Find where the given text appears and provide that cell's center as [x, y] coordinate. 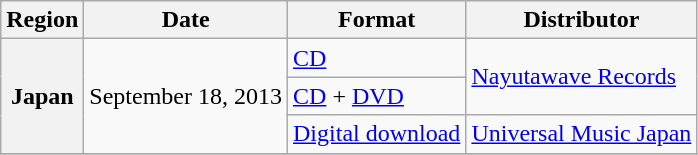
Region [42, 20]
Date [186, 20]
Format [377, 20]
CD + DVD [377, 96]
September 18, 2013 [186, 96]
Universal Music Japan [582, 134]
Nayutawave Records [582, 77]
Distributor [582, 20]
CD [377, 58]
Japan [42, 96]
Digital download [377, 134]
